Return the (X, Y) coordinate for the center point of the cell that contains the specified text.  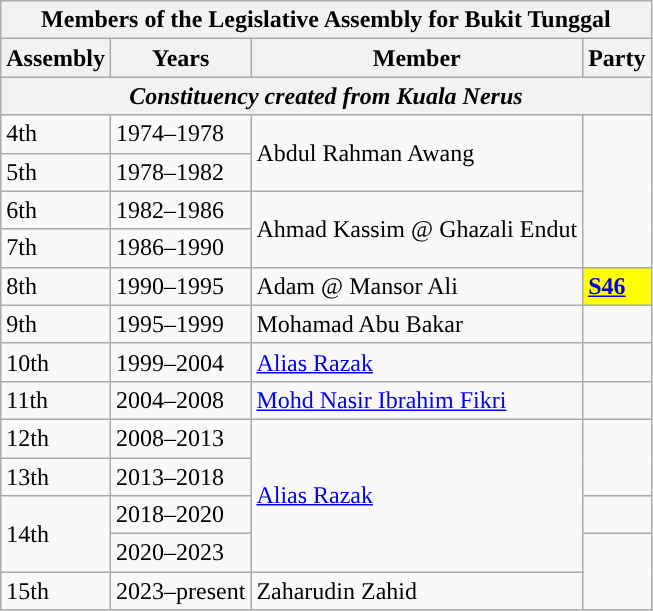
1990–1995 (180, 286)
Zaharudin Zahid (417, 591)
Assembly (56, 58)
Member (417, 58)
Adam @ Mansor Ali (417, 286)
S46 (617, 286)
2023–present (180, 591)
7th (56, 248)
1978–1982 (180, 172)
10th (56, 362)
5th (56, 172)
1995–1999 (180, 324)
1974–1978 (180, 134)
Constituency created from Kuala Nerus (326, 96)
1986–1990 (180, 248)
Mohamad Abu Bakar (417, 324)
8th (56, 286)
4th (56, 134)
2004–2008 (180, 400)
2008–2013 (180, 438)
1982–1986 (180, 210)
Members of the Legislative Assembly for Bukit Tunggal (326, 20)
13th (56, 477)
Abdul Rahman Awang (417, 153)
2013–2018 (180, 477)
2020–2023 (180, 553)
2018–2020 (180, 515)
1999–2004 (180, 362)
Party (617, 58)
Years (180, 58)
12th (56, 438)
11th (56, 400)
Mohd Nasir Ibrahim Fikri (417, 400)
9th (56, 324)
6th (56, 210)
14th (56, 534)
15th (56, 591)
Ahmad Kassim @ Ghazali Endut (417, 229)
